Search for the cell housing the specified text and yield its [x, y] center coordinate. 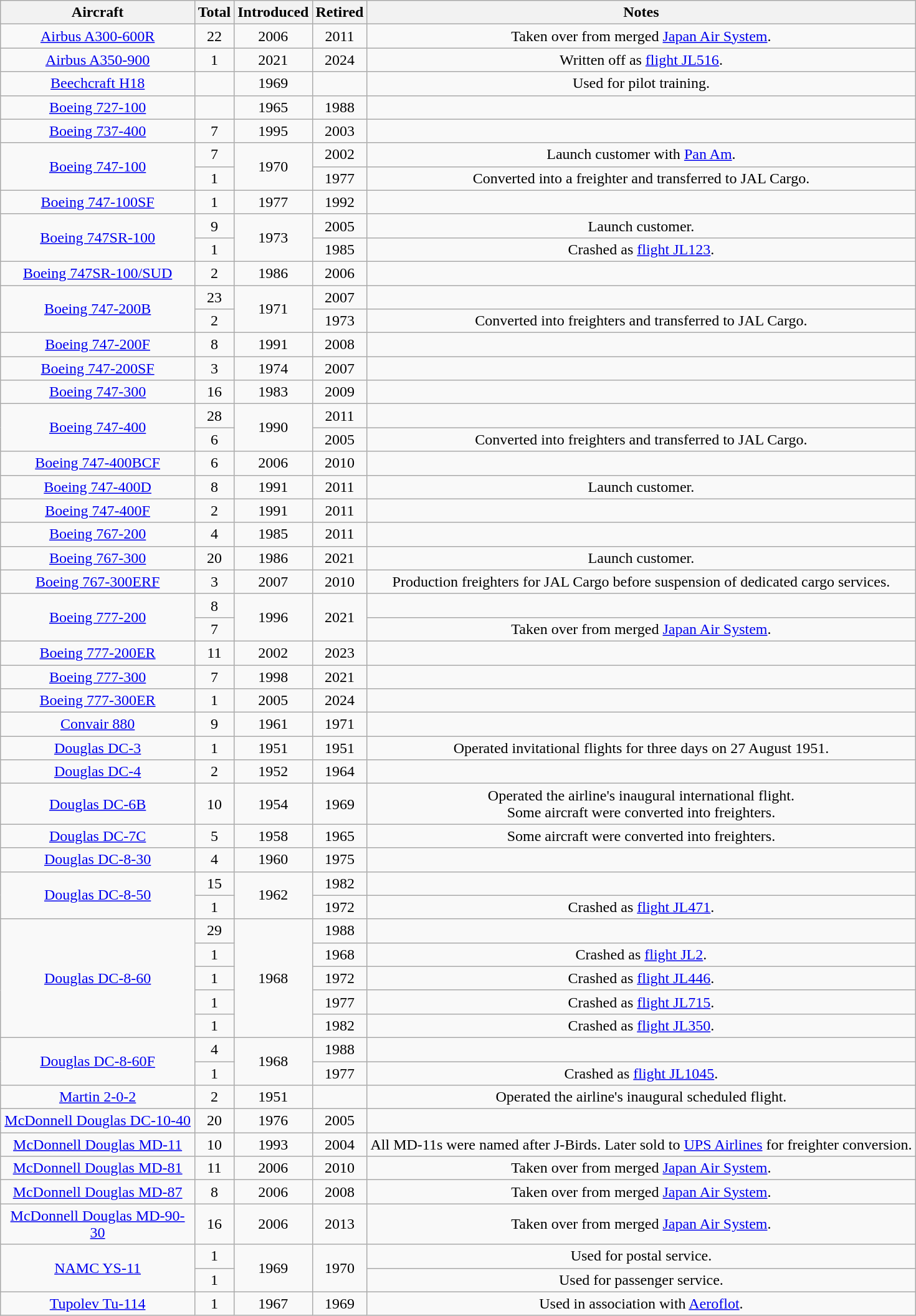
Boeing 777-200ER [97, 653]
5 [214, 836]
Boeing 747-200SF [97, 368]
McDonnell Douglas MD-11 [97, 1145]
1992 [340, 202]
1967 [273, 1304]
Boeing 777-300ER [97, 701]
Boeing 747-400F [97, 511]
McDonnell Douglas MD-87 [97, 1192]
Boeing 747-100SF [97, 202]
All MD-11s were named after J-Birds. Later sold to UPS Airlines for freighter conversion. [641, 1145]
Convair 880 [97, 724]
1998 [273, 676]
Boeing 747-300 [97, 392]
Boeing 767-300 [97, 558]
1974 [273, 368]
Douglas DC-8-60 [97, 978]
Operated invitational flights for three days on 27 August 1951. [641, 748]
Crashed as flight JL446. [641, 978]
Martin 2-0-2 [97, 1097]
Boeing 747SR-100/SUD [97, 273]
Boeing 767-200 [97, 534]
23 [214, 297]
Boeing 747-400D [97, 487]
Boeing 747-200F [97, 345]
McDonnell Douglas DC-10-40 [97, 1121]
29 [214, 931]
Airbus A350-900 [97, 60]
1960 [273, 860]
28 [214, 416]
McDonnell Douglas MD-81 [97, 1168]
Airbus A300-600R [97, 36]
Boeing 777-200 [97, 617]
1975 [340, 860]
Boeing 747SR-100 [97, 238]
Crashed as flight JL2. [641, 954]
2004 [340, 1145]
2023 [340, 653]
Production freighters for JAL Cargo before suspension of dedicated cargo services. [641, 582]
15 [214, 883]
1954 [273, 804]
Tupolev Tu-114 [97, 1304]
Used for passenger service. [641, 1280]
Operated the airline's inaugural scheduled flight. [641, 1097]
Some aircraft were converted into freighters. [641, 836]
Boeing 727-100 [97, 107]
22 [214, 36]
Written off as flight JL516. [641, 60]
Crashed as flight JL123. [641, 249]
Douglas DC-3 [97, 748]
Crashed as flight JL350. [641, 1025]
Converted into a freighter and transferred to JAL Cargo. [641, 178]
Beechcraft H18 [97, 84]
McDonnell Douglas MD-90-30 [97, 1224]
Douglas DC-8-50 [97, 895]
Operated the airline's inaugural international flight.Some aircraft were converted into freighters. [641, 804]
2009 [340, 392]
NAMC YS-11 [97, 1268]
Boeing 767-300ERF [97, 582]
Notes [641, 12]
2013 [340, 1224]
Boeing 737-400 [97, 131]
Used in association with Aeroflot. [641, 1304]
1958 [273, 836]
Total [214, 12]
1976 [273, 1121]
Douglas DC-8-60F [97, 1061]
1995 [273, 131]
1996 [273, 617]
Boeing 747-200B [97, 309]
Introduced [273, 12]
Used for pilot training. [641, 84]
Crashed as flight JL715. [641, 1002]
Crashed as flight JL1045. [641, 1073]
Retired [340, 12]
Douglas DC-7C [97, 836]
Douglas DC-4 [97, 772]
2003 [340, 131]
1962 [273, 895]
Douglas DC-8-30 [97, 860]
1952 [273, 772]
Boeing 747-100 [97, 166]
1983 [273, 392]
1993 [273, 1145]
Boeing 747-400 [97, 428]
Crashed as flight JL471. [641, 907]
Douglas DC-6B [97, 804]
Boeing 777-300 [97, 676]
Boeing 747-400BCF [97, 463]
1961 [273, 724]
Aircraft [97, 12]
Launch customer with Pan Am. [641, 155]
Used for postal service. [641, 1256]
1990 [273, 428]
1964 [340, 772]
